Output the (x, y) coordinate of the center of the cell containing the given text.  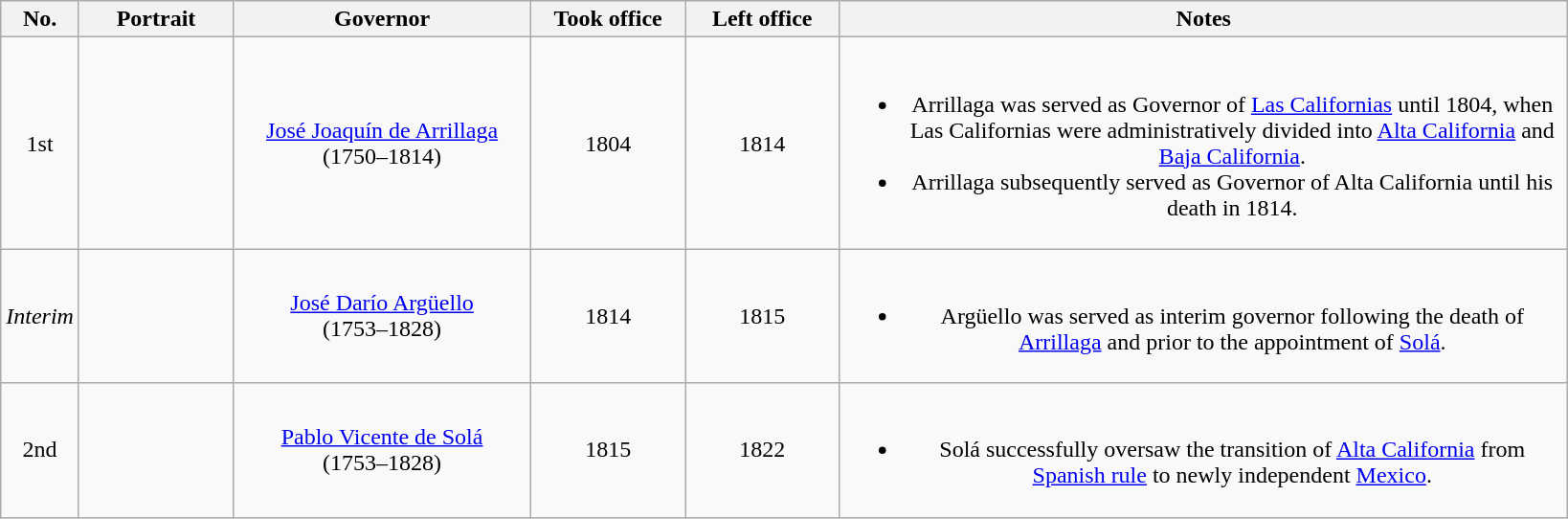
Took office (609, 19)
Governor (383, 19)
No. (40, 19)
José Darío Argüello (1753–1828) (383, 316)
1804 (609, 144)
1822 (762, 450)
1st (40, 144)
Interim (40, 316)
José Joaquín de Arrillaga (1750–1814) (383, 144)
Argüello was served as interim governor following the death of Arrillaga and prior to the appointment of Solá. (1204, 316)
Portrait (155, 19)
Notes (1204, 19)
2nd (40, 450)
Left office (762, 19)
Solá successfully oversaw the transition of Alta California from Spanish rule to newly independent Mexico. (1204, 450)
Pablo Vicente de Solá (1753–1828) (383, 450)
